Provide the (x, y) coordinate of the cell's center where the given text is located.  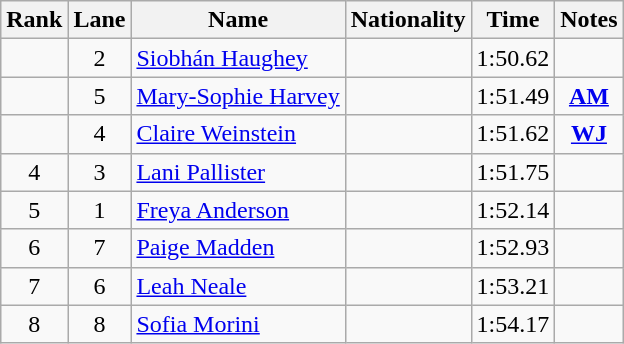
1:51.49 (513, 96)
1:52.93 (513, 248)
1:51.75 (513, 172)
1:53.21 (513, 286)
Sofia Morini (238, 324)
1:50.62 (513, 58)
Name (238, 20)
Lane (100, 20)
Siobhán Haughey (238, 58)
Lani Pallister (238, 172)
1 (100, 210)
Freya Anderson (238, 210)
1:51.62 (513, 134)
Leah Neale (238, 286)
1:54.17 (513, 324)
Notes (589, 20)
AM (589, 96)
Claire Weinstein (238, 134)
1:52.14 (513, 210)
Nationality (408, 20)
Mary-Sophie Harvey (238, 96)
Time (513, 20)
WJ (589, 134)
Rank (34, 20)
3 (100, 172)
Paige Madden (238, 248)
2 (100, 58)
